From the cell containing the given text, extract its center point as [X, Y] coordinate. 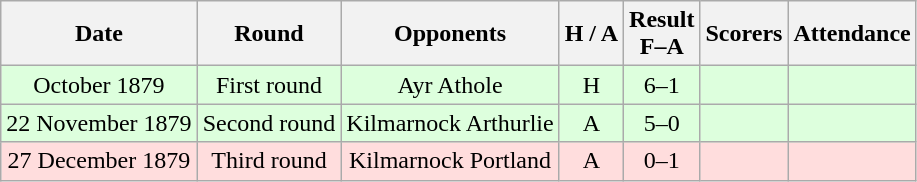
H / A [591, 34]
27 December 1879 [99, 161]
October 1879 [99, 85]
Round [269, 34]
Second round [269, 123]
Opponents [450, 34]
5–0 [662, 123]
0–1 [662, 161]
First round [269, 85]
Third round [269, 161]
Attendance [852, 34]
Scorers [744, 34]
Ayr Athole [450, 85]
22 November 1879 [99, 123]
Date [99, 34]
6–1 [662, 85]
H [591, 85]
Kilmarnock Portland [450, 161]
Kilmarnock Arthurlie [450, 123]
ResultF–A [662, 34]
